Detect which cell encompasses the target text, then output its (X, Y) center coordinate. 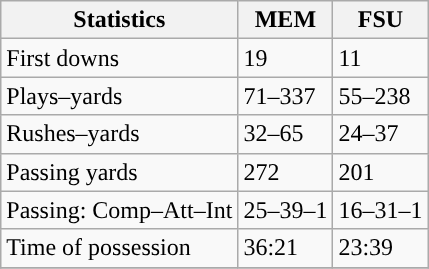
19 (286, 58)
FSU (380, 20)
201 (380, 172)
Plays–yards (120, 96)
25–39–1 (286, 210)
272 (286, 172)
11 (380, 58)
23:39 (380, 248)
55–238 (380, 96)
16–31–1 (380, 210)
32–65 (286, 134)
24–37 (380, 134)
First downs (120, 58)
Rushes–yards (120, 134)
Passing yards (120, 172)
Time of possession (120, 248)
71–337 (286, 96)
36:21 (286, 248)
MEM (286, 20)
Passing: Comp–Att–Int (120, 210)
Statistics (120, 20)
